Search for the cell housing the specified text and yield its [X, Y] center coordinate. 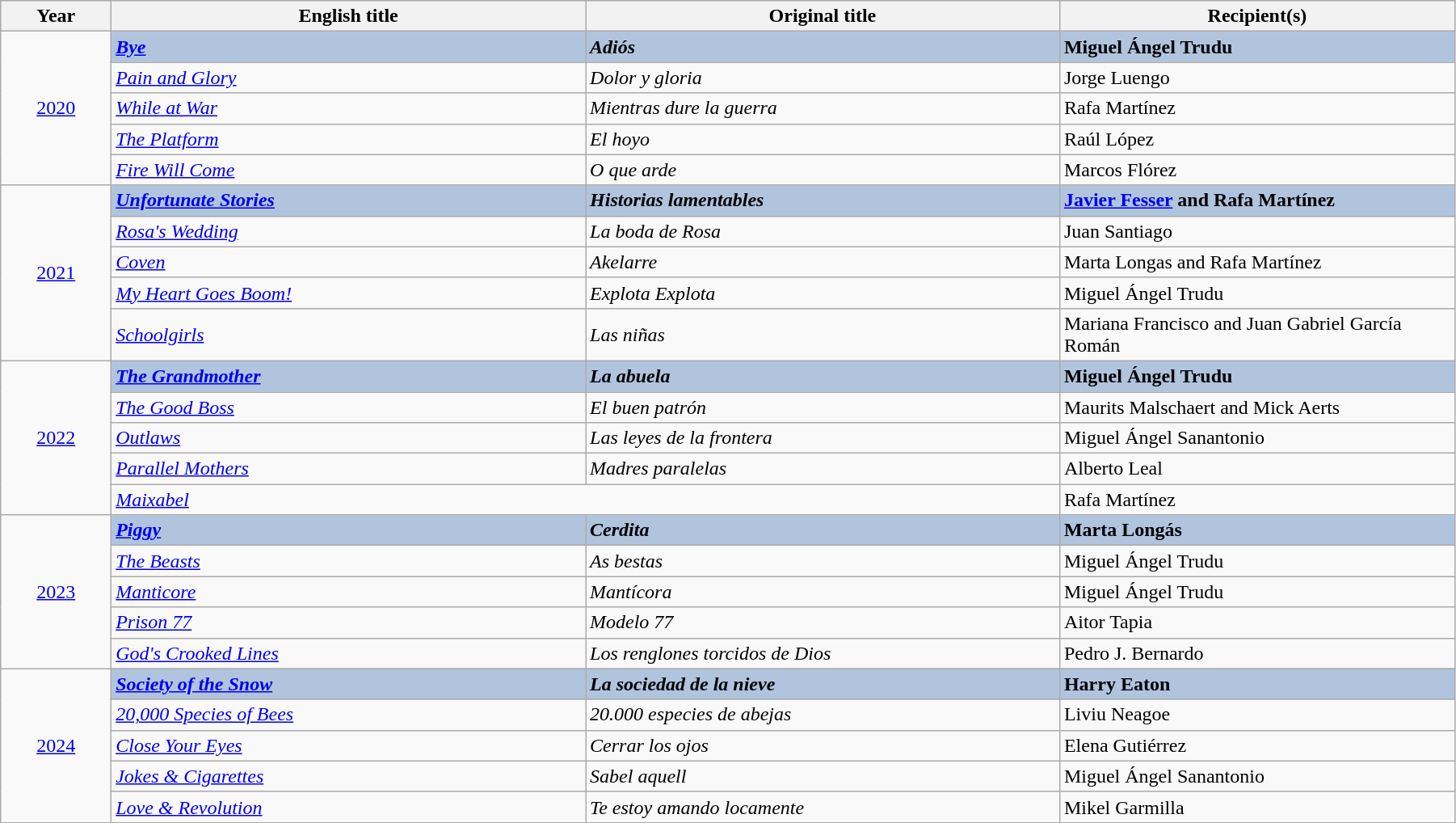
Mariana Francisco and Juan Gabriel García Román [1257, 335]
The Grandmother [349, 376]
Outlaws [349, 438]
Juan Santiago [1257, 231]
Love & Revolution [349, 807]
Recipient(s) [1257, 16]
English title [349, 16]
Prison 77 [349, 623]
Piggy [349, 530]
Marcos Flórez [1257, 170]
El buen patrón [823, 407]
Raúl López [1257, 139]
Aitor Tapia [1257, 623]
Pedro J. Bernardo [1257, 653]
While at War [349, 108]
Alberto Leal [1257, 469]
My Heart Goes Boom! [349, 293]
Year [57, 16]
Explota Explota [823, 293]
The Platform [349, 139]
The Beasts [349, 561]
Maixabel [586, 500]
Los renglones torcidos de Dios [823, 653]
Close Your Eyes [349, 745]
El hoyo [823, 139]
Te estoy amando locamente [823, 807]
2023 [57, 592]
Mientras dure la guerra [823, 108]
2024 [57, 745]
Parallel Mothers [349, 469]
Mantícora [823, 592]
Marta Longas and Rafa Martínez [1257, 262]
Marta Longás [1257, 530]
Akelarre [823, 262]
O que arde [823, 170]
Rosa's Wedding [349, 231]
Sabel aquell [823, 776]
La abuela [823, 376]
Mikel Garmilla [1257, 807]
Las niñas [823, 335]
Elena Gutiérrez [1257, 745]
La boda de Rosa [823, 231]
Las leyes de la frontera [823, 438]
God's Crooked Lines [349, 653]
Historias lamentables [823, 200]
The Good Boss [349, 407]
La sociedad de la nieve [823, 684]
Madres paralelas [823, 469]
20,000 Species of Bees [349, 715]
2021 [57, 273]
20.000 especies de abejas [823, 715]
Liviu Neagoe [1257, 715]
Javier Fesser and Rafa Martínez [1257, 200]
Maurits Malschaert and Mick Aerts [1257, 407]
Fire Will Come [349, 170]
Jorge Luengo [1257, 78]
Manticore [349, 592]
Jokes & Cigarettes [349, 776]
Society of the Snow [349, 684]
Unfortunate Stories [349, 200]
2020 [57, 108]
Original title [823, 16]
As bestas [823, 561]
Dolor y gloria [823, 78]
Coven [349, 262]
2022 [57, 437]
Pain and Glory [349, 78]
Harry Eaton [1257, 684]
Adiós [823, 47]
Modelo 77 [823, 623]
Schoolgirls [349, 335]
Cerrar los ojos [823, 745]
Bye [349, 47]
Cerdita [823, 530]
